Extract the (X, Y) coordinate from the center of the cell holding the provided text.  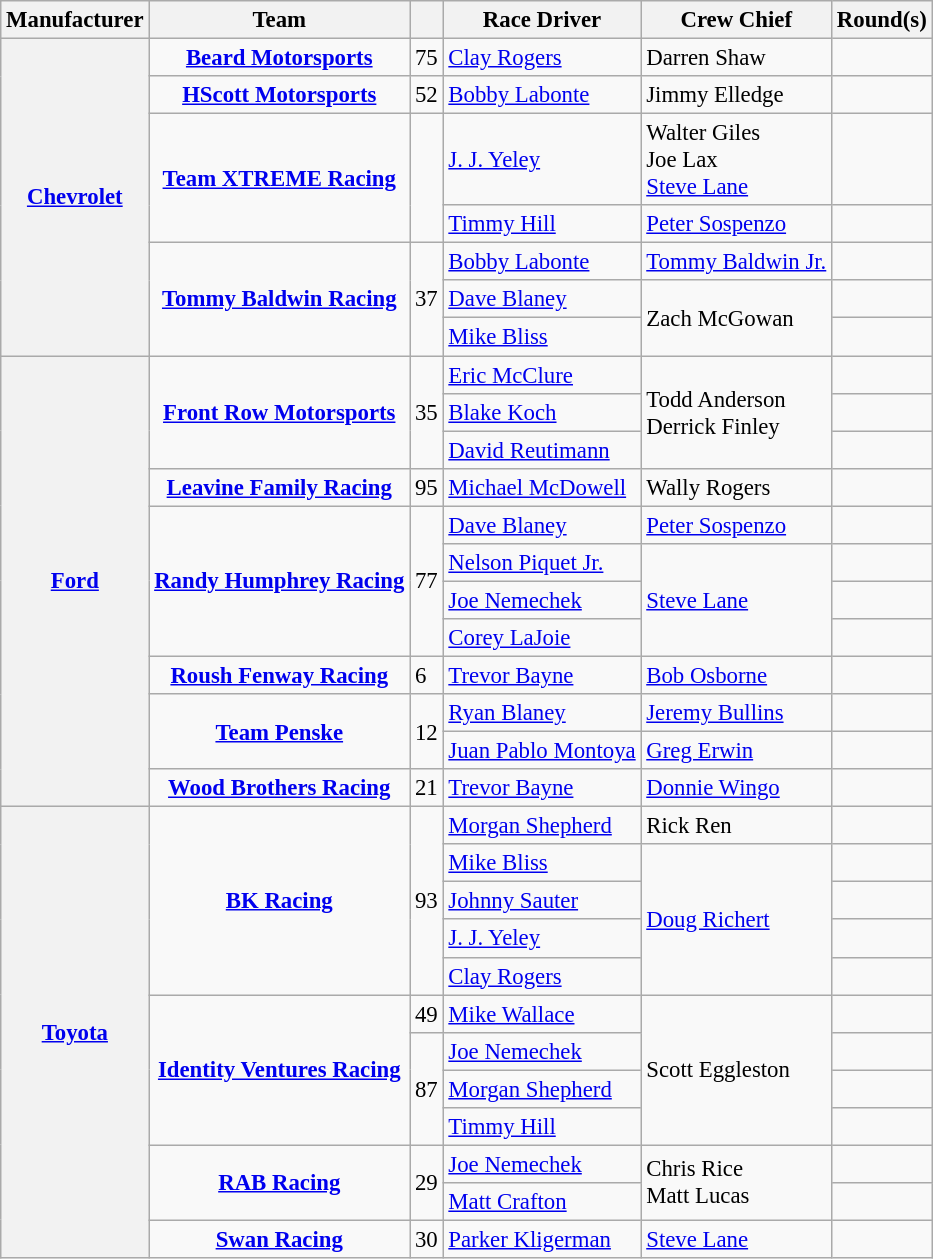
RAB Racing (280, 1182)
Tommy Baldwin Jr. (736, 262)
49 (426, 1014)
Scott Eggleston (736, 1070)
Walter Giles Joe Lax Steve Lane (736, 160)
37 (426, 300)
Zach McGowan (736, 318)
Randy Humphrey Racing (280, 581)
Eric McClure (542, 375)
Leavine Family Racing (280, 487)
Crew Chief (736, 20)
Darren Shaw (736, 58)
David Reutimann (542, 450)
Matt Crafton (542, 1202)
Nelson Piquet Jr. (542, 563)
29 (426, 1182)
87 (426, 1088)
HScott Motorsports (280, 95)
Johnny Sauter (542, 901)
Jeremy Bullins (736, 713)
Michael McDowell (542, 487)
Bob Osborne (736, 675)
Rick Ren (736, 826)
Front Row Motorsports (280, 412)
Wood Brothers Racing (280, 788)
Beard Motorsports (280, 58)
Roush Fenway Racing (280, 675)
Tommy Baldwin Racing (280, 300)
BK Racing (280, 901)
Blake Koch (542, 412)
35 (426, 412)
30 (426, 1239)
Ryan Blaney (542, 713)
Ford (75, 582)
Chevrolet (75, 198)
Mike Wallace (542, 1014)
12 (426, 732)
Juan Pablo Montoya (542, 751)
Donnie Wingo (736, 788)
21 (426, 788)
Greg Erwin (736, 751)
Toyota (75, 1032)
Team (280, 20)
Team Penske (280, 732)
52 (426, 95)
Round(s) (882, 20)
75 (426, 58)
Corey LaJoie (542, 638)
Identity Ventures Racing (280, 1070)
Manufacturer (75, 20)
Todd Anderson Derrick Finley (736, 412)
Jimmy Elledge (736, 95)
77 (426, 581)
Team XTREME Racing (280, 178)
Wally Rogers (736, 487)
Parker Kligerman (542, 1239)
Swan Racing (280, 1239)
Race Driver (542, 20)
Doug Richert (736, 919)
6 (426, 675)
Chris Rice Matt Lucas (736, 1182)
95 (426, 487)
93 (426, 901)
